Output the [x, y] coordinate of the center of the cell containing the given text.  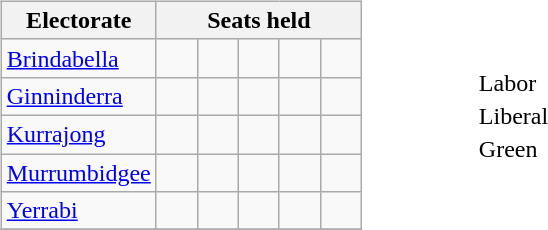
Seats held [258, 20]
Ginninderra [78, 96]
Murrumbidgee [78, 173]
Electorate [78, 20]
Brindabella [78, 58]
Kurrajong [78, 134]
Yerrabi [78, 211]
